Search for the cell housing the specified text and yield its (x, y) center coordinate. 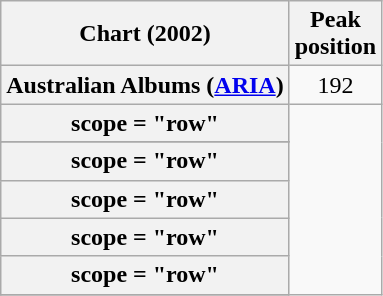
Chart (2002) (145, 34)
Peak position (335, 34)
192 (335, 85)
Australian Albums (ARIA) (145, 85)
